For the text-containing cell, return its midpoint in (x, y) coordinate format. 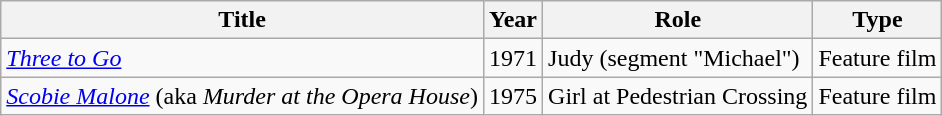
Year (512, 20)
Title (242, 20)
Girl at Pedestrian Crossing (678, 96)
1975 (512, 96)
Role (678, 20)
Scobie Malone (aka Murder at the Opera House) (242, 96)
Three to Go (242, 58)
1971 (512, 58)
Judy (segment "Michael") (678, 58)
Type (878, 20)
